Extract the (X, Y) coordinate from the center of the cell holding the provided text.  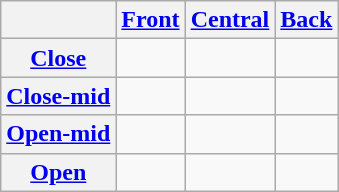
Close-mid (58, 96)
Back (306, 20)
Open-mid (58, 134)
Open (58, 172)
Front (150, 20)
Close (58, 58)
Central (230, 20)
